For the text-containing cell, return its midpoint in [X, Y] coordinate format. 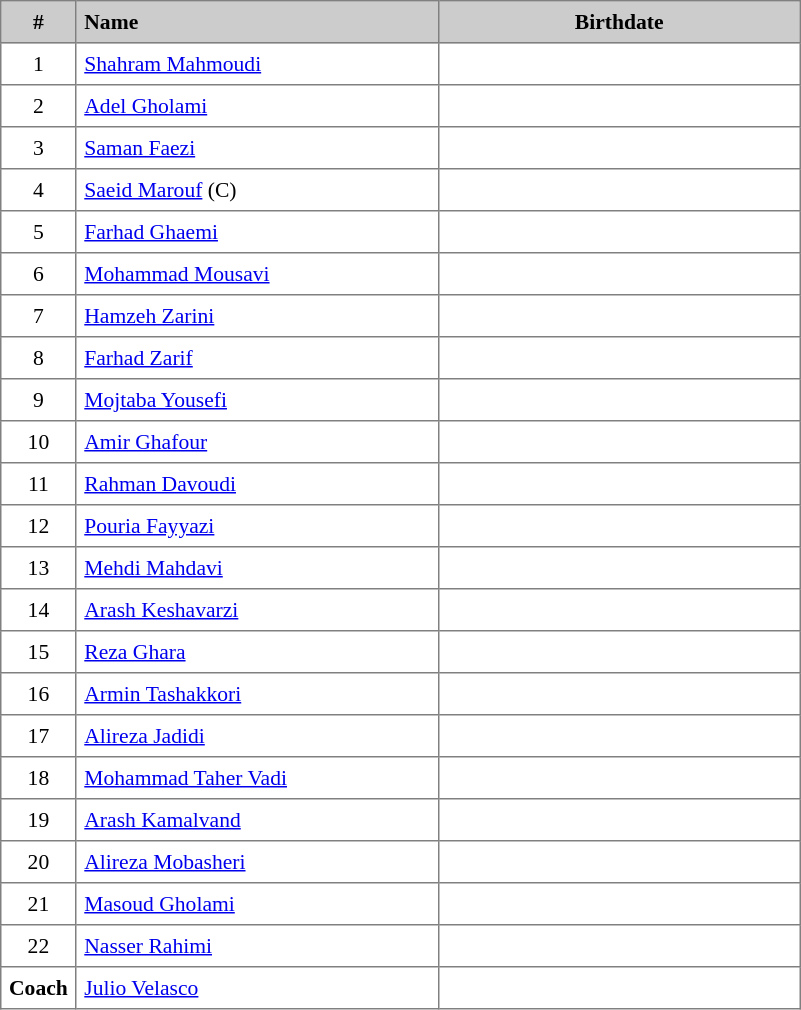
Name [257, 22]
17 [38, 736]
Armin Tashakkori [257, 694]
20 [38, 862]
Farhad Ghaemi [257, 232]
Birthdate [619, 22]
16 [38, 694]
Farhad Zarif [257, 358]
5 [38, 232]
Mehdi Mahdavi [257, 568]
14 [38, 610]
Coach [38, 988]
18 [38, 778]
9 [38, 400]
Hamzeh Zarini [257, 316]
Alireza Jadidi [257, 736]
11 [38, 484]
7 [38, 316]
Arash Keshavarzi [257, 610]
Amir Ghafour [257, 442]
Reza Ghara [257, 652]
Nasser Rahimi [257, 946]
Arash Kamalvand [257, 820]
4 [38, 190]
3 [38, 148]
21 [38, 904]
Mohammad Mousavi [257, 274]
10 [38, 442]
19 [38, 820]
Saman Faezi [257, 148]
Saeid Marouf (C) [257, 190]
12 [38, 526]
Alireza Mobasheri [257, 862]
Rahman Davoudi [257, 484]
Masoud Gholami [257, 904]
Shahram Mahmoudi [257, 64]
2 [38, 106]
15 [38, 652]
13 [38, 568]
22 [38, 946]
Pouria Fayyazi [257, 526]
Julio Velasco [257, 988]
Adel Gholami [257, 106]
Mojtaba Yousefi [257, 400]
# [38, 22]
8 [38, 358]
Mohammad Taher Vadi [257, 778]
6 [38, 274]
1 [38, 64]
